Search for the cell housing the specified text and yield its [X, Y] center coordinate. 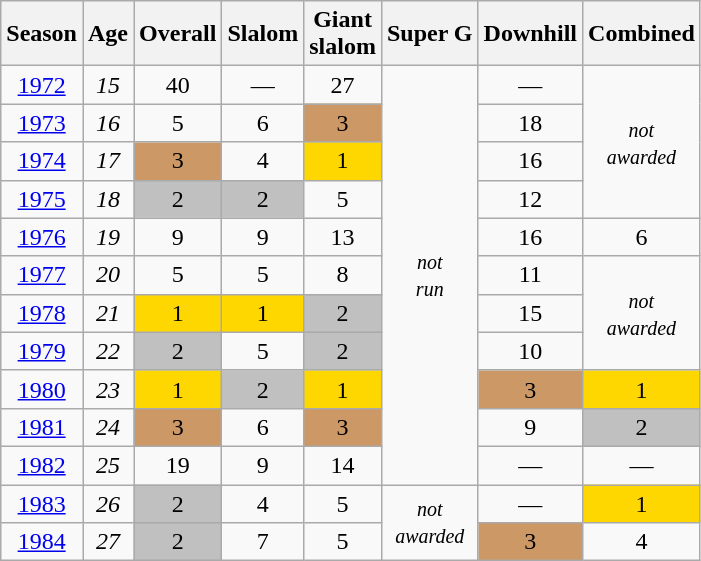
1980 [42, 389]
21 [108, 313]
11 [530, 275]
Combined [642, 34]
17 [108, 161]
14 [343, 465]
1978 [42, 313]
20 [108, 275]
1983 [42, 503]
Season [42, 34]
26 [108, 503]
12 [530, 199]
40 [178, 85]
8 [343, 275]
Slalom [263, 34]
23 [108, 389]
1977 [42, 275]
Giantslalom [343, 34]
1975 [42, 199]
22 [108, 351]
10 [530, 351]
1976 [42, 237]
1982 [42, 465]
25 [108, 465]
1973 [42, 123]
Overall [178, 34]
1974 [42, 161]
24 [108, 427]
Super G [430, 34]
1981 [42, 427]
Downhill [530, 34]
7 [263, 542]
notrun [430, 276]
1972 [42, 85]
1979 [42, 351]
Age [108, 34]
1984 [42, 542]
13 [343, 237]
